Scan for the cell matching the given text and deliver its (X, Y) coordinate at center. 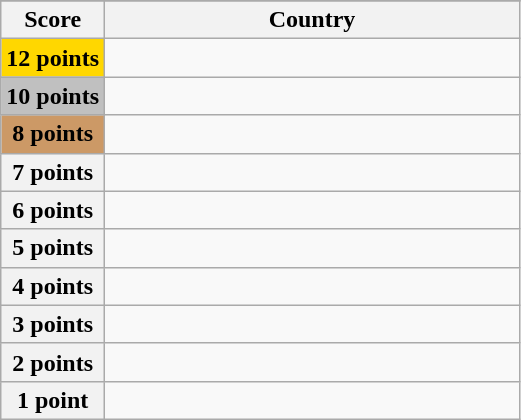
4 points (53, 286)
1 point (53, 400)
7 points (53, 172)
2 points (53, 362)
12 points (53, 58)
Country (312, 20)
3 points (53, 324)
6 points (53, 210)
5 points (53, 248)
8 points (53, 134)
10 points (53, 96)
Score (53, 20)
